Search for the cell housing the specified text and yield its [X, Y] center coordinate. 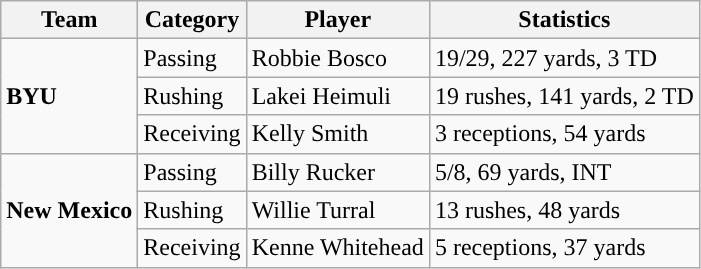
19/29, 227 yards, 3 TD [564, 58]
Category [192, 20]
Player [338, 20]
3 receptions, 54 yards [564, 134]
Lakei Heimuli [338, 96]
Statistics [564, 20]
Billy Rucker [338, 172]
Willie Turral [338, 210]
New Mexico [70, 210]
5/8, 69 yards, INT [564, 172]
Kenne Whitehead [338, 248]
Kelly Smith [338, 134]
Robbie Bosco [338, 58]
Team [70, 20]
19 rushes, 141 yards, 2 TD [564, 96]
13 rushes, 48 yards [564, 210]
BYU [70, 96]
5 receptions, 37 yards [564, 248]
